For the text-containing cell, return its midpoint in [x, y] coordinate format. 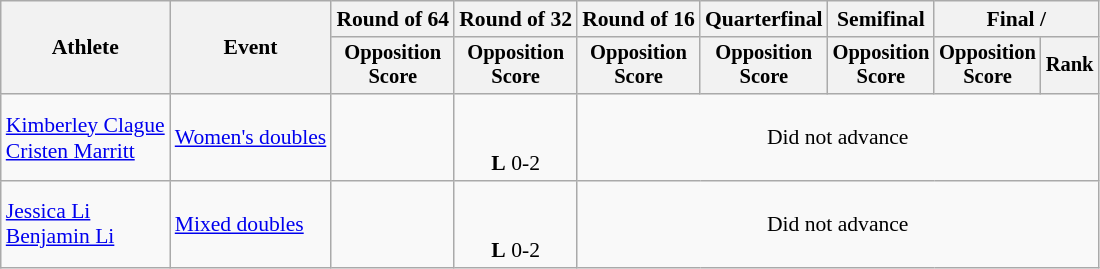
Mixed doubles [251, 224]
Round of 64 [392, 19]
Kimberley ClagueCristen Marritt [86, 138]
Semifinal [882, 19]
Rank [1070, 66]
Quarterfinal [764, 19]
Round of 16 [638, 19]
Final / [1016, 19]
Round of 32 [516, 19]
Athlete [86, 48]
Jessica LiBenjamin Li [86, 224]
Event [251, 48]
Women's doubles [251, 138]
